Identify which cell holds the provided text, then report its (X, Y) central coordinate. 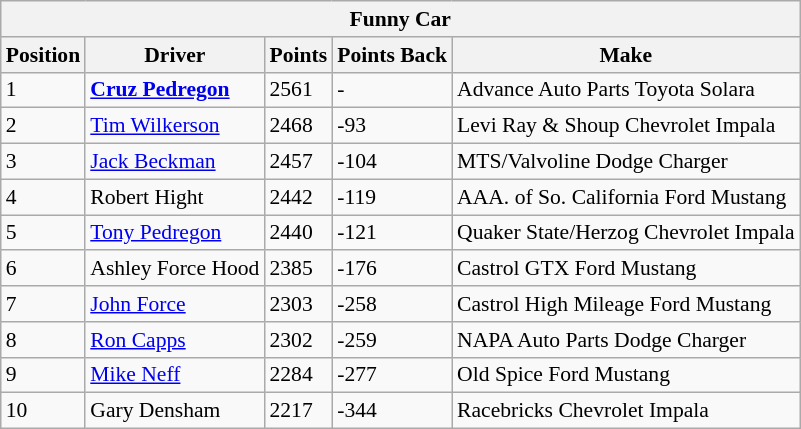
2302 (298, 340)
Robert Hight (174, 197)
1 (43, 90)
Tony Pedregon (174, 233)
Castrol GTX Ford Mustang (626, 269)
Tim Wilkerson (174, 126)
Ashley Force Hood (174, 269)
2468 (298, 126)
Make (626, 55)
6 (43, 269)
2440 (298, 233)
2385 (298, 269)
-176 (392, 269)
-258 (392, 304)
-93 (392, 126)
3 (43, 162)
Quaker State/Herzog Chevrolet Impala (626, 233)
7 (43, 304)
Old Spice Ford Mustang (626, 375)
-119 (392, 197)
2217 (298, 411)
-344 (392, 411)
2303 (298, 304)
9 (43, 375)
John Force (174, 304)
MTS/Valvoline Dodge Charger (626, 162)
-277 (392, 375)
-121 (392, 233)
Driver (174, 55)
2457 (298, 162)
10 (43, 411)
Racebricks Chevrolet Impala (626, 411)
NAPA Auto Parts Dodge Charger (626, 340)
Gary Densham (174, 411)
5 (43, 233)
Mike Neff (174, 375)
Castrol High Mileage Ford Mustang (626, 304)
Jack Beckman (174, 162)
Advance Auto Parts Toyota Solara (626, 90)
2 (43, 126)
-259 (392, 340)
2442 (298, 197)
- (392, 90)
AAA. of So. California Ford Mustang (626, 197)
Cruz Pedregon (174, 90)
Points Back (392, 55)
4 (43, 197)
-104 (392, 162)
Funny Car (400, 19)
Position (43, 55)
8 (43, 340)
Points (298, 55)
Ron Capps (174, 340)
Levi Ray & Shoup Chevrolet Impala (626, 126)
2561 (298, 90)
2284 (298, 375)
